Scan for the cell matching the given text and deliver its [X, Y] coordinate at center. 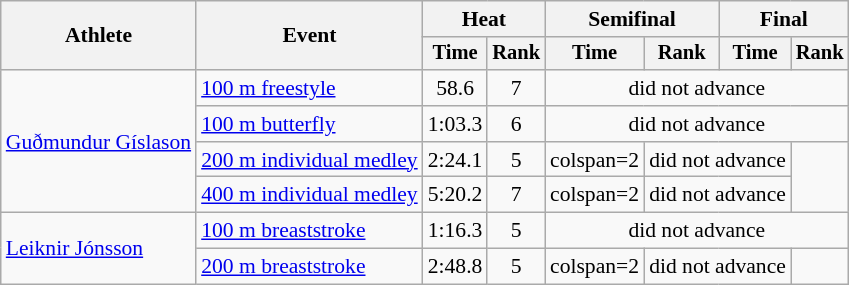
1:03.3 [456, 124]
100 m freestyle [310, 88]
Athlete [98, 36]
Final [784, 19]
58.6 [456, 88]
400 m individual medley [310, 195]
200 m breaststroke [310, 267]
6 [516, 124]
100 m butterfly [310, 124]
Leiknir Jónsson [98, 248]
Semifinal [632, 19]
Heat [484, 19]
200 m individual medley [310, 160]
5:20.2 [456, 195]
100 m breaststroke [310, 231]
Guðmundur Gíslason [98, 141]
1:16.3 [456, 231]
2:24.1 [456, 160]
Event [310, 36]
2:48.8 [456, 267]
